From the cell containing the given text, extract its center point as [X, Y] coordinate. 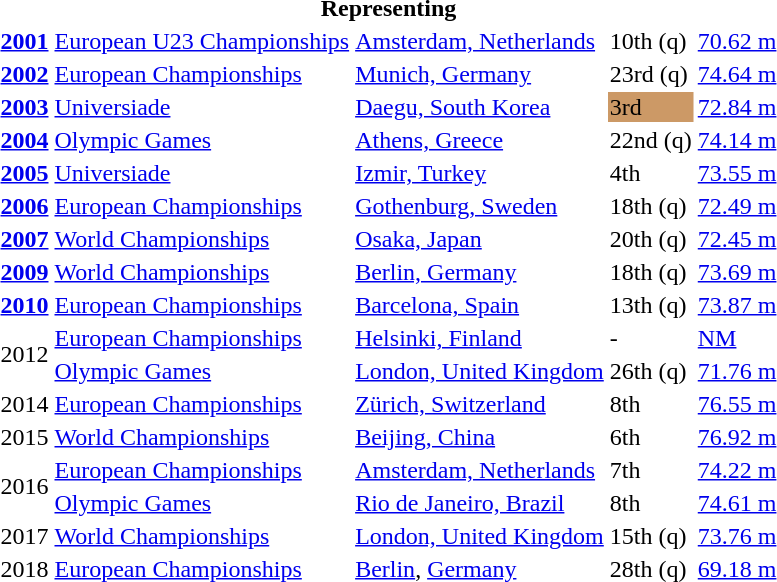
Zürich, Switzerland [480, 404]
Daegu, South Korea [480, 107]
Barcelona, Spain [480, 305]
European U23 Championships [202, 41]
15th (q) [650, 536]
Beijing, China [480, 437]
6th [650, 437]
Helsinki, Finland [480, 338]
26th (q) [650, 371]
20th (q) [650, 239]
Osaka, Japan [480, 239]
4th [650, 173]
Rio de Janeiro, Brazil [480, 503]
23rd (q) [650, 74]
3rd [650, 107]
Athens, Greece [480, 140]
10th (q) [650, 41]
Izmir, Turkey [480, 173]
Gothenburg, Sweden [480, 206]
Berlin, Germany [480, 272]
- [650, 338]
7th [650, 470]
13th (q) [650, 305]
22nd (q) [650, 140]
Munich, Germany [480, 74]
